Search for the cell housing the specified text and yield its [X, Y] center coordinate. 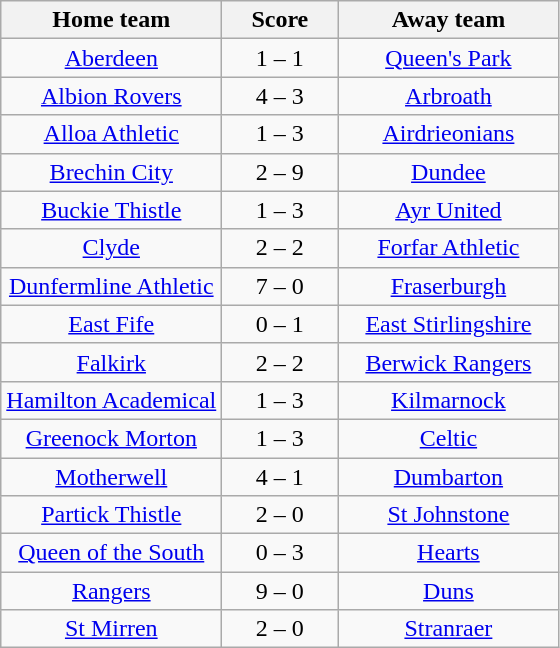
Kilmarnock [448, 400]
0 – 1 [280, 324]
St Mirren [112, 629]
Buckie Thistle [112, 210]
East Fife [112, 324]
Queen's Park [448, 58]
St Johnstone [448, 515]
2 – 9 [280, 172]
Dunfermline Athletic [112, 286]
Hearts [448, 553]
Hamilton Academical [112, 400]
Falkirk [112, 362]
Arbroath [448, 96]
0 – 3 [280, 553]
7 – 0 [280, 286]
Away team [448, 20]
Aberdeen [112, 58]
Duns [448, 591]
1 – 1 [280, 58]
Berwick Rangers [448, 362]
Airdrieonians [448, 134]
Rangers [112, 591]
Partick Thistle [112, 515]
Home team [112, 20]
Ayr United [448, 210]
Fraserburgh [448, 286]
4 – 1 [280, 477]
Celtic [448, 438]
Albion Rovers [112, 96]
Motherwell [112, 477]
Brechin City [112, 172]
Clyde [112, 248]
Stranraer [448, 629]
Greenock Morton [112, 438]
Dundee [448, 172]
4 – 3 [280, 96]
Dumbarton [448, 477]
East Stirlingshire [448, 324]
Score [280, 20]
Queen of the South [112, 553]
9 – 0 [280, 591]
Alloa Athletic [112, 134]
Forfar Athletic [448, 248]
